Scan for the cell matching the given text and deliver its (X, Y) coordinate at center. 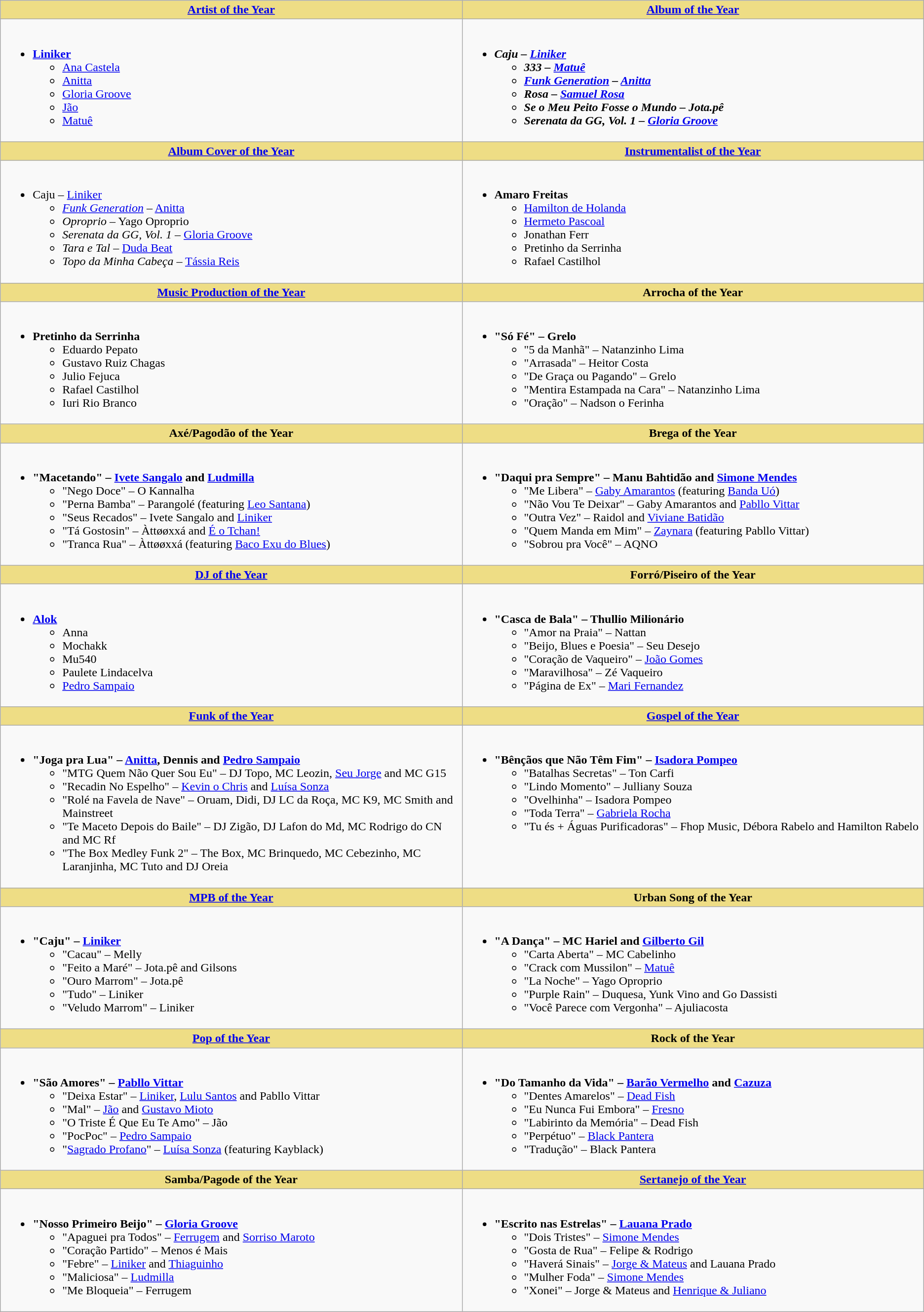
MPB of the Year (231, 897)
Brega of the Year (693, 433)
"Caju" – Liniker"Cacau" – Melly"Feito a Maré" – Jota.pê and Gilsons"Ouro Marrom" – Jota.pê"Tudo" – Liniker"Veludo Marrom" – Liniker (231, 968)
Music Production of the Year (231, 292)
Samba/Pagode of the Year (231, 1180)
LinikerAna CastelaAnittaGloria GrooveJãoMatuê (231, 80)
Album of the Year (693, 10)
AlokAnnaMochakkMu540Paulete LindacelvaPedro Sampaio (231, 645)
Funk of the Year (231, 716)
Album Cover of the Year (231, 151)
Amaro FreitasHamilton de HolandaHermeto PascoalJonathan FerrPretinho da SerrinhaRafael Castilhol (693, 222)
Caju – Liniker333 – MatuêFunk Generation – AnittaRosa – Samuel RosaSe o Meu Peito Fosse o Mundo – Jota.pêSerenata da GG, Vol. 1 – Gloria Groove (693, 80)
Arrocha of the Year (693, 292)
DJ of the Year (231, 575)
Forró/Piseiro of the Year (693, 575)
Rock of the Year (693, 1039)
Pretinho da SerrinhaEduardo PepatoGustavo Ruiz ChagasJulio FejucaRafael CastilholIuri Rio Branco (231, 363)
Urban Song of the Year (693, 897)
Instrumentalist of the Year (693, 151)
Axé/Pagodão of the Year (231, 433)
Pop of the Year (231, 1039)
Artist of the Year (231, 10)
Sertanejo of the Year (693, 1180)
Gospel of the Year (693, 716)
